Search for the cell housing the specified text and yield its (x, y) center coordinate. 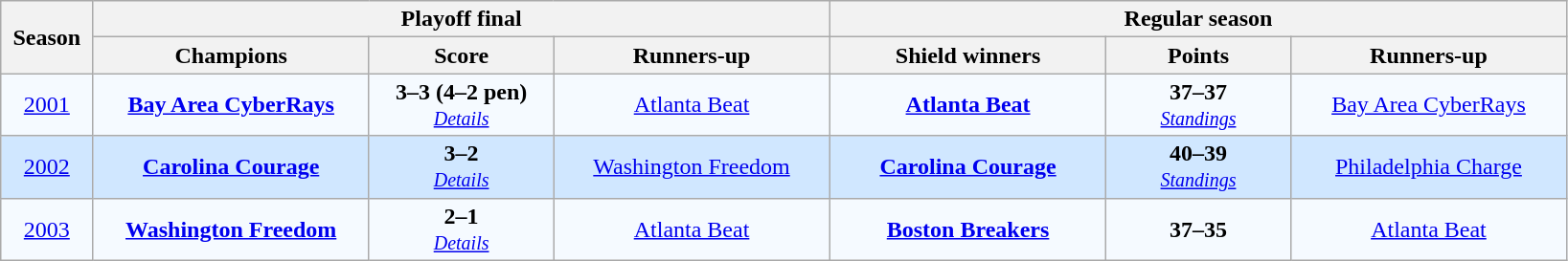
3–2Details (461, 166)
Philadelphia Charge (1429, 166)
Shield winners (967, 55)
Score (461, 55)
2003 (47, 229)
Champions (232, 55)
37–37Standings (1198, 105)
Boston Breakers (967, 229)
Points (1198, 55)
Playoff final (462, 19)
40–39Standings (1198, 166)
37–35 (1198, 229)
Regular season (1197, 19)
2–1Details (461, 229)
2002 (47, 166)
Season (47, 37)
3–3 (4–2 pen)Details (461, 105)
2001 (47, 105)
